Extract the (x, y) coordinate from the center of the cell holding the provided text.  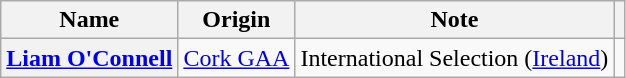
Name (90, 20)
International Selection (Ireland) (454, 58)
Note (454, 20)
Origin (236, 20)
Cork GAA (236, 58)
Liam O'Connell (90, 58)
